Find where the given text appears and provide that cell's center as [x, y] coordinate. 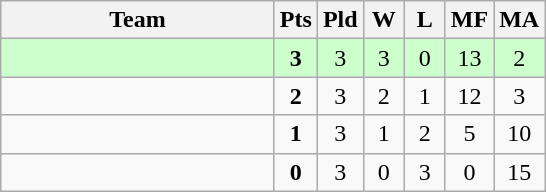
L [424, 20]
15 [520, 172]
MF [469, 20]
12 [469, 96]
MA [520, 20]
Team [138, 20]
13 [469, 58]
5 [469, 134]
W [384, 20]
Pts [296, 20]
10 [520, 134]
Pld [340, 20]
